Extract the (X, Y) coordinate from the center of the cell holding the provided text.  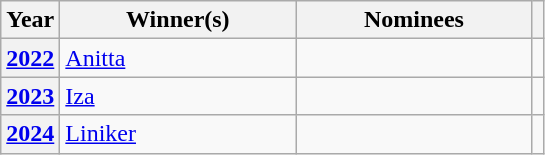
Winner(s) (178, 20)
Anitta (178, 58)
2023 (30, 96)
Nominees (414, 20)
2024 (30, 134)
2022 (30, 58)
Iza (178, 96)
Year (30, 20)
Liniker (178, 134)
